Return the (x, y) coordinate for the center point of the cell that contains the specified text.  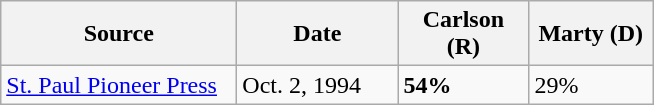
54% (464, 85)
29% (591, 85)
Carlson (R) (464, 34)
Oct. 2, 1994 (318, 85)
Date (318, 34)
Marty (D) (591, 34)
St. Paul Pioneer Press (119, 85)
Source (119, 34)
